Detect which cell encompasses the target text, then output its (X, Y) center coordinate. 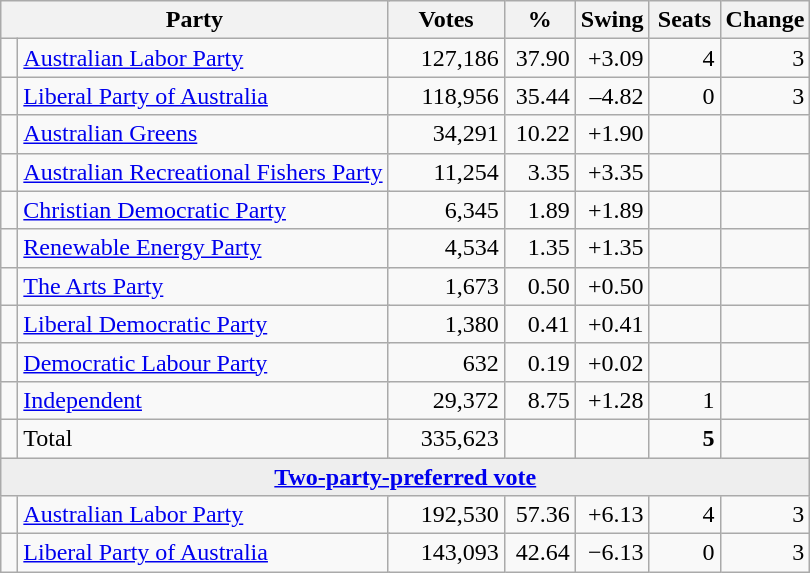
Liberal Democratic Party (203, 324)
1.35 (540, 248)
37.90 (540, 58)
Two-party-preferred vote (406, 477)
5 (684, 438)
–4.82 (612, 96)
Seats (684, 20)
The Arts Party (203, 286)
Christian Democratic Party (203, 210)
10.22 (540, 134)
0.50 (540, 286)
Independent (203, 400)
+1.89 (612, 210)
Party (194, 20)
4,534 (446, 248)
143,093 (446, 553)
192,530 (446, 515)
8.75 (540, 400)
1 (684, 400)
+1.35 (612, 248)
+0.50 (612, 286)
1,673 (446, 286)
+6.13 (612, 515)
0.41 (540, 324)
11,254 (446, 172)
34,291 (446, 134)
57.36 (540, 515)
+0.02 (612, 362)
Swing (612, 20)
% (540, 20)
42.64 (540, 553)
+1.28 (612, 400)
Australian Recreational Fishers Party (203, 172)
+0.41 (612, 324)
+3.09 (612, 58)
3.35 (540, 172)
Votes (446, 20)
118,956 (446, 96)
632 (446, 362)
6,345 (446, 210)
0.19 (540, 362)
1.89 (540, 210)
Democratic Labour Party (203, 362)
Change (765, 20)
1,380 (446, 324)
+3.35 (612, 172)
+1.90 (612, 134)
29,372 (446, 400)
Australian Greens (203, 134)
Renewable Energy Party (203, 248)
35.44 (540, 96)
Total (203, 438)
−6.13 (612, 553)
335,623 (446, 438)
127,186 (446, 58)
